Extract the (x, y) coordinate from the center of the cell holding the provided text.  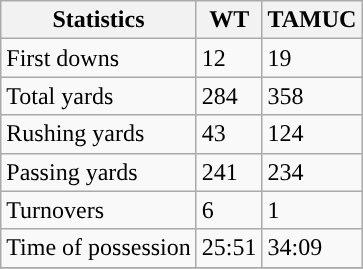
Turnovers (99, 210)
Rushing yards (99, 134)
Time of possession (99, 248)
284 (229, 96)
43 (229, 134)
TAMUC (312, 20)
234 (312, 172)
34:09 (312, 248)
Statistics (99, 20)
WT (229, 20)
25:51 (229, 248)
124 (312, 134)
6 (229, 210)
Total yards (99, 96)
12 (229, 58)
241 (229, 172)
358 (312, 96)
First downs (99, 58)
1 (312, 210)
Passing yards (99, 172)
19 (312, 58)
